Capture the cell that displays the provided text and extract its [x, y] central coordinate. 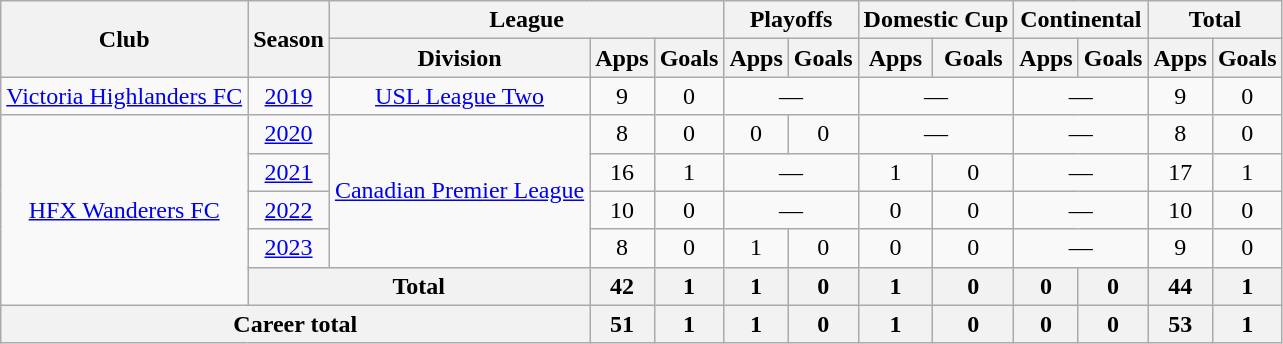
42 [622, 286]
51 [622, 324]
2022 [289, 210]
Victoria Highlanders FC [124, 96]
16 [622, 172]
USL League Two [459, 96]
Club [124, 39]
2021 [289, 172]
2023 [289, 248]
2019 [289, 96]
HFX Wanderers FC [124, 210]
Continental [1081, 20]
Canadian Premier League [459, 191]
Division [459, 58]
Career total [296, 324]
Playoffs [791, 20]
Season [289, 39]
Domestic Cup [936, 20]
League [526, 20]
44 [1180, 286]
2020 [289, 134]
17 [1180, 172]
53 [1180, 324]
